Search for the cell housing the specified text and yield its [X, Y] center coordinate. 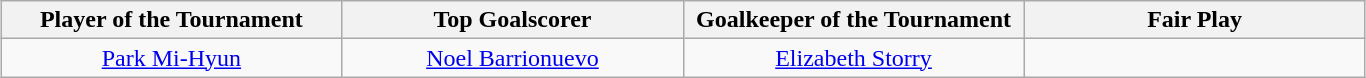
Park Mi-Hyun [172, 58]
Noel Barrionuevo [512, 58]
Goalkeeper of the Tournament [854, 20]
Elizabeth Storry [854, 58]
Top Goalscorer [512, 20]
Fair Play [1194, 20]
Player of the Tournament [172, 20]
